Extract the [x, y] coordinate from the center of the cell holding the provided text.  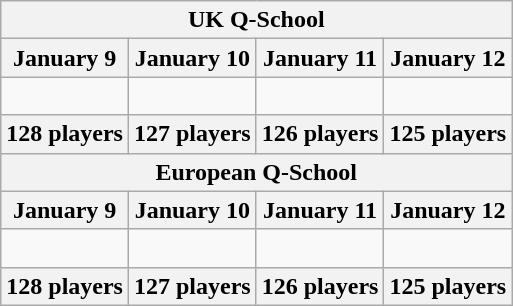
European Q-School [256, 172]
UK Q-School [256, 20]
